Return (X, Y) of the center of cell containing provided text 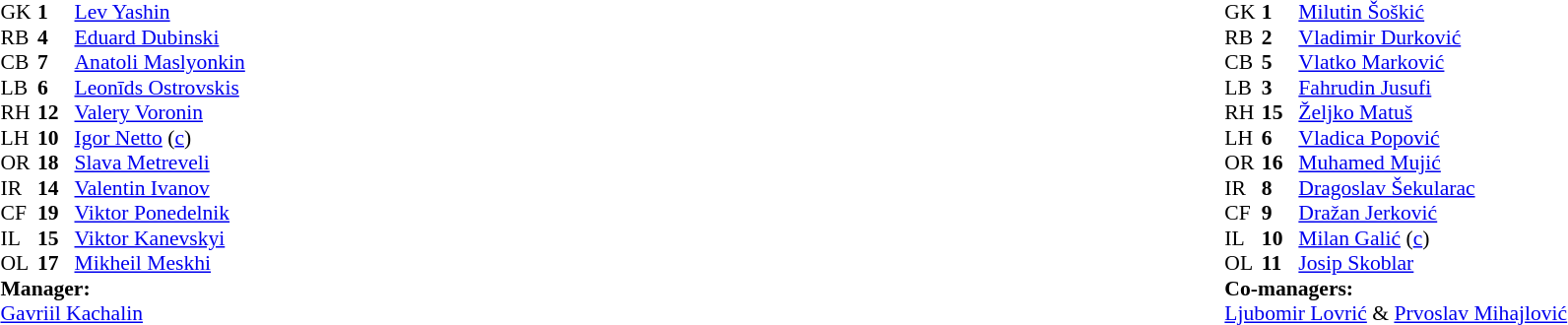
17 (56, 263)
Lev Yashin (160, 13)
Dragoslav Šekularac (1432, 188)
9 (1280, 214)
18 (56, 162)
Milan Galić (c) (1432, 238)
16 (1280, 162)
Valery Voronin (160, 113)
14 (56, 188)
Manager: (122, 289)
Anatoli Maslyonkin (160, 62)
5 (1280, 62)
2 (1280, 37)
Eduard Dubinski (160, 37)
Mikheil Meskhi (160, 263)
Vladimir Durković (1432, 37)
4 (56, 37)
Leonīds Ostrovskis (160, 88)
Josip Skoblar (1432, 263)
Slava Metreveli (160, 162)
Viktor Ponedelnik (160, 214)
12 (56, 113)
Vlatko Marković (1432, 62)
11 (1280, 263)
7 (56, 62)
Valentin Ivanov (160, 188)
19 (56, 214)
Co-managers: (1396, 289)
Dražan Jerković (1432, 214)
3 (1280, 88)
Igor Netto (c) (160, 138)
Fahrudin Jusufi (1432, 88)
Viktor Kanevskyi (160, 238)
Milutin Šoškić (1432, 13)
8 (1280, 188)
Muhamed Mujić (1432, 162)
Željko Matuš (1432, 113)
Vladica Popović (1432, 138)
